Detect which cell encompasses the target text, then output its [x, y] center coordinate. 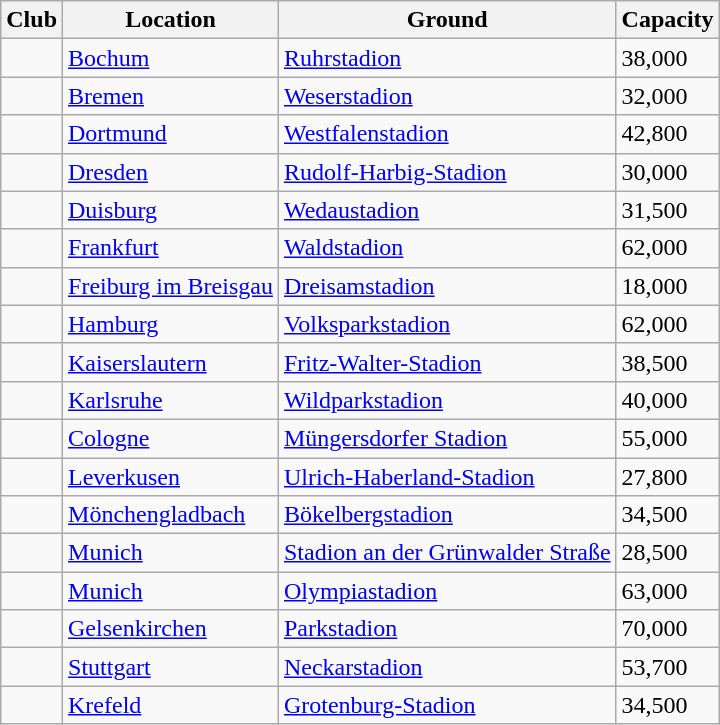
Krefeld [171, 705]
Bremen [171, 96]
31,500 [668, 210]
Ground [447, 20]
Müngersdorfer Stadion [447, 438]
Cologne [171, 438]
Freiburg im Breisgau [171, 286]
Duisburg [171, 210]
53,700 [668, 667]
Volksparkstadion [447, 324]
28,500 [668, 553]
Mönchengladbach [171, 515]
Ruhrstadion [447, 58]
Leverkusen [171, 477]
Stuttgart [171, 667]
Dresden [171, 172]
30,000 [668, 172]
38,500 [668, 362]
70,000 [668, 629]
Ulrich-Haberland-Stadion [447, 477]
Neckarstadion [447, 667]
Rudolf-Harbig-Stadion [447, 172]
63,000 [668, 591]
32,000 [668, 96]
Dortmund [171, 134]
18,000 [668, 286]
40,000 [668, 400]
Frankfurt [171, 248]
42,800 [668, 134]
Waldstadion [447, 248]
55,000 [668, 438]
Location [171, 20]
Hamburg [171, 324]
Wildparkstadion [447, 400]
Parkstadion [447, 629]
Capacity [668, 20]
Club [32, 20]
Dreisamstadion [447, 286]
Bökelbergstadion [447, 515]
Wedaustadion [447, 210]
Westfalenstadion [447, 134]
38,000 [668, 58]
Stadion an der Grünwalder Straße [447, 553]
Weserstadion [447, 96]
Bochum [171, 58]
Olympiastadion [447, 591]
Gelsenkirchen [171, 629]
Grotenburg-Stadion [447, 705]
Karlsruhe [171, 400]
Kaiserslautern [171, 362]
27,800 [668, 477]
Fritz-Walter-Stadion [447, 362]
